From the cell containing the given text, extract its center point as [X, Y] coordinate. 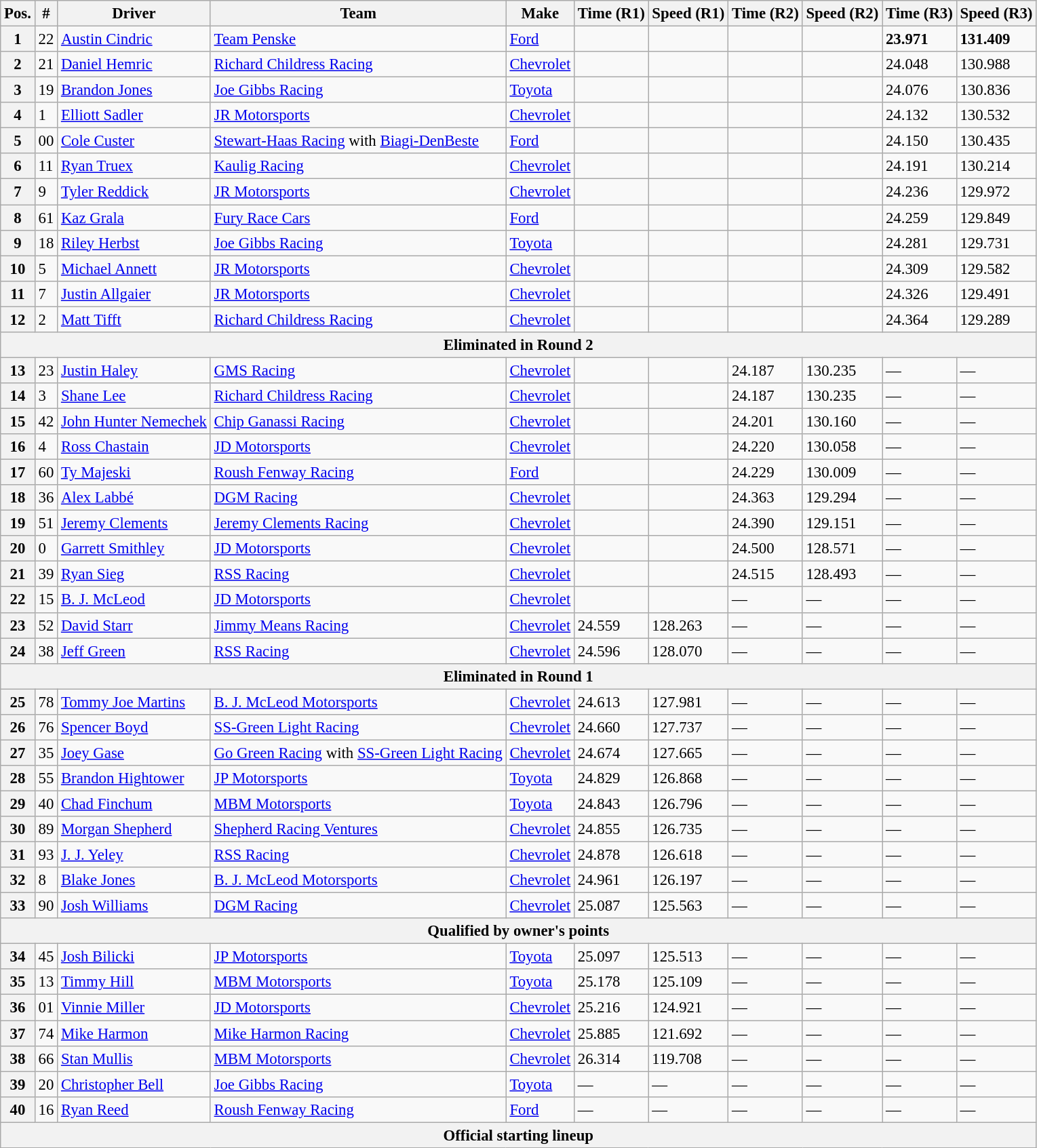
Stan Mullis [134, 1058]
Team [358, 14]
60 [46, 473]
128.070 [688, 651]
Ryan Truex [134, 166]
23.971 [920, 39]
129.294 [842, 498]
127.665 [688, 753]
Time (R2) [766, 14]
24.076 [920, 90]
B. J. McLeod [134, 600]
24.843 [612, 804]
24.201 [766, 421]
24.150 [920, 141]
SS-Green Light Racing [358, 728]
130.532 [996, 115]
74 [46, 1033]
130.160 [842, 421]
Morgan Shepherd [134, 829]
10 [18, 269]
0 [46, 549]
25.087 [612, 906]
Ross Chastain [134, 447]
25.216 [612, 1008]
130.435 [996, 141]
Mike Harmon [134, 1033]
66 [46, 1058]
24.236 [920, 192]
90 [46, 906]
17 [18, 473]
24.559 [612, 625]
89 [46, 829]
24.500 [766, 549]
Stewart-Haas Racing with Biagi-DenBeste [358, 141]
24.961 [612, 880]
Vinnie Miller [134, 1008]
14 [18, 396]
37 [18, 1033]
Shepherd Racing Ventures [358, 829]
Qualified by owner's points [518, 931]
31 [18, 855]
129.491 [996, 294]
25.178 [612, 983]
Chip Ganassi Racing [358, 421]
126.735 [688, 829]
24 [18, 651]
130.009 [842, 473]
121.692 [688, 1033]
Go Green Racing with SS-Green Light Racing [358, 753]
Kaz Grala [134, 218]
Mike Harmon Racing [358, 1033]
26 [18, 728]
# [46, 14]
John Hunter Nemechek [134, 421]
34 [18, 957]
24.132 [920, 115]
Josh Williams [134, 906]
126.796 [688, 804]
24.596 [612, 651]
Speed (R3) [996, 14]
24.364 [920, 319]
32 [18, 880]
Tommy Joe Martins [134, 702]
24.829 [612, 778]
26.314 [612, 1058]
129.582 [996, 269]
24.259 [920, 218]
Brandon Hightower [134, 778]
76 [46, 728]
130.214 [996, 166]
Fury Race Cars [358, 218]
129.849 [996, 218]
128.571 [842, 549]
Time (R1) [612, 14]
Blake Jones [134, 880]
Brandon Jones [134, 90]
GMS Racing [358, 370]
129.731 [996, 243]
Matt Tifft [134, 319]
Daniel Hemric [134, 64]
42 [46, 421]
24.229 [766, 473]
Jeff Green [134, 651]
125.513 [688, 957]
Justin Haley [134, 370]
Joey Gase [134, 753]
01 [46, 1008]
125.109 [688, 983]
Speed (R1) [688, 14]
25.885 [612, 1033]
127.737 [688, 728]
Make [540, 14]
129.972 [996, 192]
Team Penske [358, 39]
24.326 [920, 294]
Jimmy Means Racing [358, 625]
Elliott Sadler [134, 115]
24.674 [612, 753]
29 [18, 804]
Jeremy Clements Racing [358, 523]
Official starting lineup [518, 1135]
126.618 [688, 855]
Shane Lee [134, 396]
12 [18, 319]
24.390 [766, 523]
27 [18, 753]
51 [46, 523]
Ryan Sieg [134, 574]
130.988 [996, 64]
Riley Herbst [134, 243]
125.563 [688, 906]
Time (R3) [920, 14]
Ty Majeski [134, 473]
24.309 [920, 269]
24.191 [920, 166]
128.263 [688, 625]
Austin Cindric [134, 39]
Garrett Smithley [134, 549]
130.836 [996, 90]
129.289 [996, 319]
131.409 [996, 39]
28 [18, 778]
J. J. Yeley [134, 855]
24.660 [612, 728]
Ryan Reed [134, 1109]
24.515 [766, 574]
Kaulig Racing [358, 166]
128.493 [842, 574]
126.197 [688, 880]
33 [18, 906]
52 [46, 625]
45 [46, 957]
93 [46, 855]
David Starr [134, 625]
Michael Annett [134, 269]
78 [46, 702]
Christopher Bell [134, 1084]
30 [18, 829]
Alex Labbé [134, 498]
Jeremy Clements [134, 523]
Driver [134, 14]
24.878 [612, 855]
127.981 [688, 702]
124.921 [688, 1008]
00 [46, 141]
24.855 [612, 829]
24.613 [612, 702]
25.097 [612, 957]
Eliminated in Round 1 [518, 676]
24.363 [766, 498]
Chad Finchum [134, 804]
61 [46, 218]
6 [18, 166]
130.058 [842, 447]
24.048 [920, 64]
119.708 [688, 1058]
Spencer Boyd [134, 728]
Justin Allgaier [134, 294]
129.151 [842, 523]
55 [46, 778]
Tyler Reddick [134, 192]
Speed (R2) [842, 14]
25 [18, 702]
Eliminated in Round 2 [518, 345]
24.281 [920, 243]
24.220 [766, 447]
Cole Custer [134, 141]
126.868 [688, 778]
Timmy Hill [134, 983]
Josh Bilicki [134, 957]
Pos. [18, 14]
